Return the [X, Y] coordinate for the center point of the cell that contains the specified text.  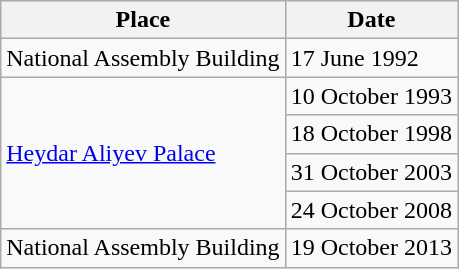
10 October 1993 [371, 96]
18 October 1998 [371, 134]
19 October 2013 [371, 248]
Heydar Aliyev Palace [143, 153]
Place [143, 20]
31 October 2003 [371, 172]
24 October 2008 [371, 210]
17 June 1992 [371, 58]
Date [371, 20]
